Detect which cell encompasses the target text, then output its [X, Y] center coordinate. 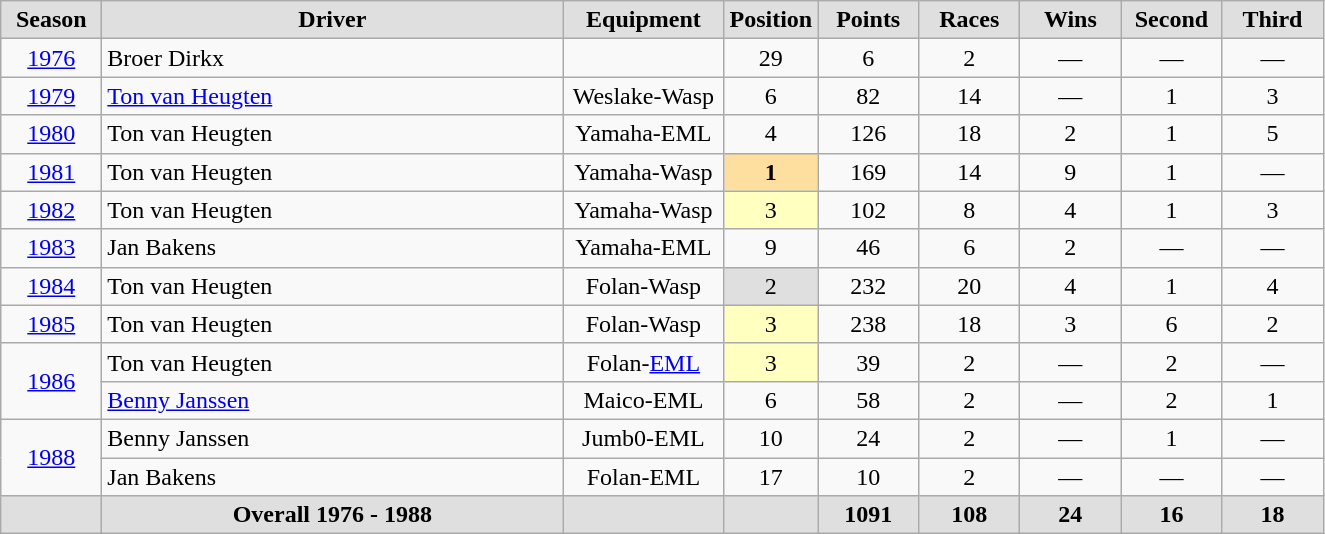
Overall 1976 - 1988 [332, 515]
Driver [332, 20]
5 [1272, 134]
29 [771, 58]
1091 [868, 515]
46 [868, 248]
232 [868, 286]
16 [1172, 515]
Races [970, 20]
1984 [52, 286]
1981 [52, 172]
1980 [52, 134]
108 [970, 515]
Points [868, 20]
1983 [52, 248]
20 [970, 286]
82 [868, 96]
Position [771, 20]
17 [771, 477]
Jumb0-EML [644, 438]
Season [52, 20]
169 [868, 172]
1985 [52, 324]
1979 [52, 96]
8 [970, 210]
Maico-EML [644, 400]
238 [868, 324]
102 [868, 210]
1988 [52, 457]
1986 [52, 381]
Wins [1070, 20]
1976 [52, 58]
39 [868, 362]
Second [1172, 20]
Weslake-Wasp [644, 96]
Equipment [644, 20]
126 [868, 134]
58 [868, 400]
Third [1272, 20]
Broer Dirkx [332, 58]
1982 [52, 210]
